Return the (X, Y) coordinate for the center point of the cell that contains the specified text.  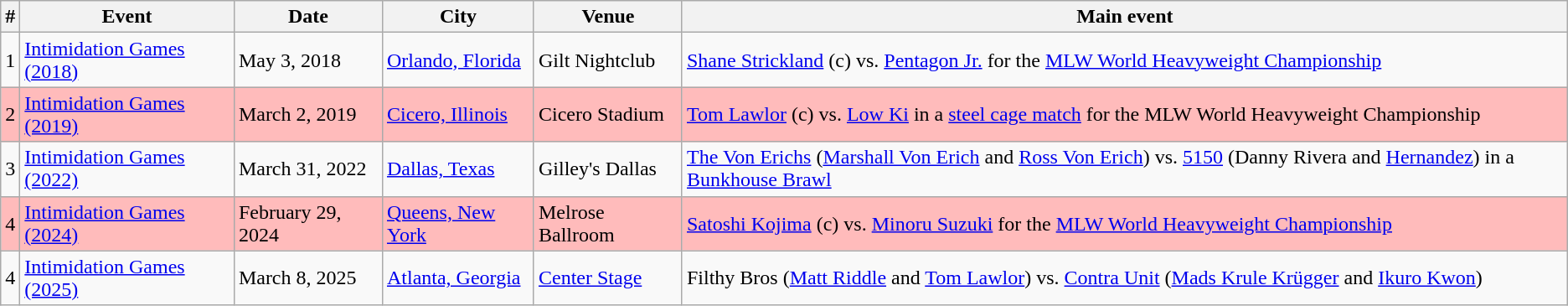
Gilley's Dallas (608, 169)
Atlanta, Georgia (457, 278)
Event (127, 17)
City (457, 17)
Intimidation Games (2022) (127, 169)
1 (10, 60)
Filthy Bros (Matt Riddle and Tom Lawlor) vs. Contra Unit (Mads Krule Krügger and Ikuro Kwon) (1124, 278)
Main event (1124, 17)
Queens, New York (457, 223)
Cicero Stadium (608, 114)
May 3, 2018 (308, 60)
Gilt Nightclub (608, 60)
Venue (608, 17)
Satoshi Kojima (c) vs. Minoru Suzuki for the MLW World Heavyweight Championship (1124, 223)
Cicero, Illinois (457, 114)
Melrose Ballroom (608, 223)
Intimidation Games (2024) (127, 223)
Orlando, Florida (457, 60)
# (10, 17)
The Von Erichs (Marshall Von Erich and Ross Von Erich) vs. 5150 (Danny Rivera and Hernandez) in a Bunkhouse Brawl (1124, 169)
March 8, 2025 (308, 278)
Date (308, 17)
February 29, 2024 (308, 223)
March 2, 2019 (308, 114)
Intimidation Games (2018) (127, 60)
2 (10, 114)
Center Stage (608, 278)
March 31, 2022 (308, 169)
Intimidation Games (2025) (127, 278)
Tom Lawlor (c) vs. Low Ki in a steel cage match for the MLW World Heavyweight Championship (1124, 114)
Shane Strickland (c) vs. Pentagon Jr. for the MLW World Heavyweight Championship (1124, 60)
3 (10, 169)
Intimidation Games (2019) (127, 114)
Dallas, Texas (457, 169)
